Determine the (x, y) coordinate at the center of the cell enclosing the given text.  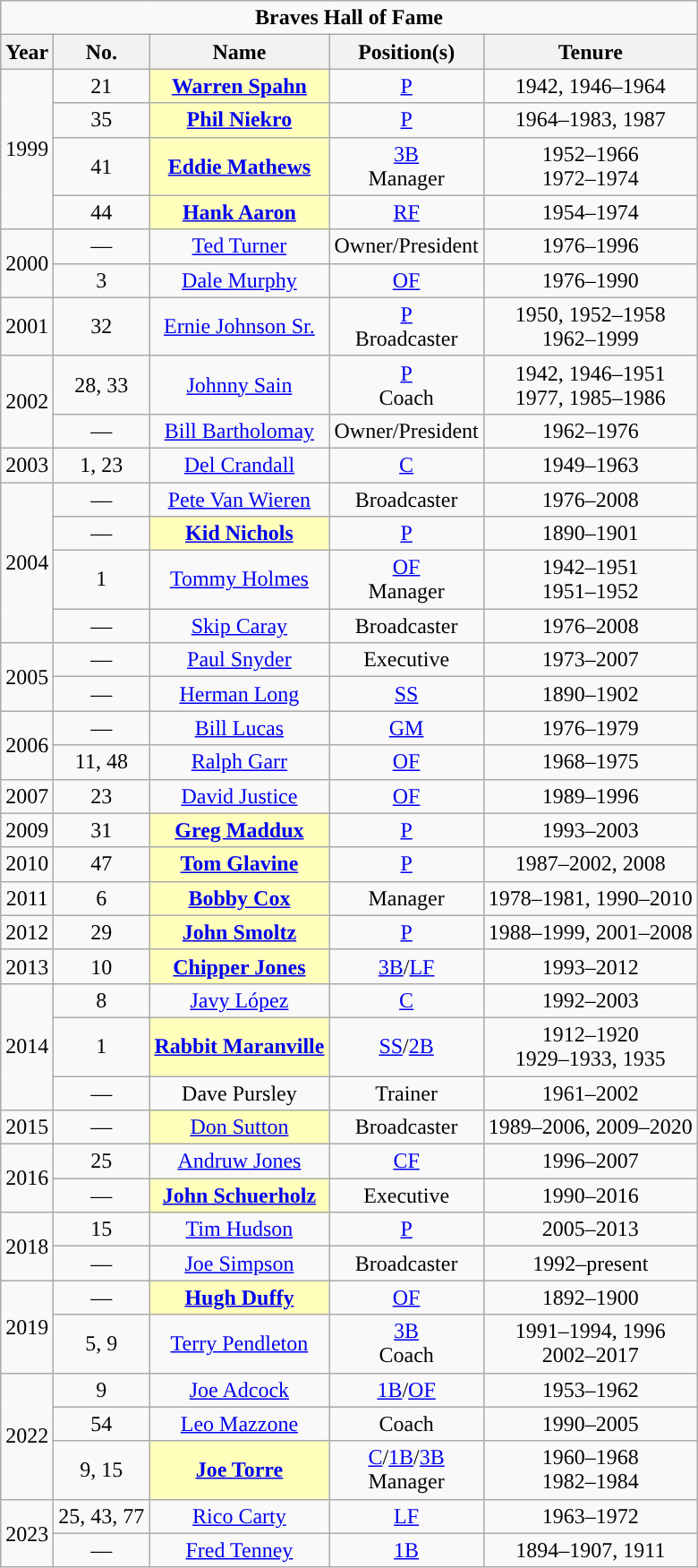
1954–1974 (591, 212)
2005–2013 (591, 1230)
Ralph Garr (240, 762)
1894–1907, 1911 (591, 1550)
5, 9 (102, 1343)
Joe Torre (240, 1470)
Bill Lucas (240, 728)
1978–1981, 1990–2010 (591, 898)
1912–19201929–1933, 1935 (591, 1046)
1993–2012 (591, 966)
Rabbit Maranville (240, 1046)
1962–1976 (591, 431)
2023 (27, 1533)
1993–2003 (591, 830)
Bill Bartholomay (240, 431)
1B (406, 1550)
1963–1972 (591, 1516)
41 (102, 167)
2016 (27, 1178)
Javy López (240, 1000)
1968–1975 (591, 762)
31 (102, 830)
No. (102, 52)
Trainer (406, 1093)
Pete Van Wieren (240, 499)
John Schuerholz (240, 1195)
1989–1996 (591, 796)
2009 (27, 830)
2002 (27, 401)
Phil Niekro (240, 120)
1961–2002 (591, 1093)
Ted Turner (240, 246)
SS/2B (406, 1046)
Andruw Jones (240, 1161)
1942, 1946–1964 (591, 86)
3B/LF (406, 966)
1988–1999, 2001–2008 (591, 932)
OFManager (406, 580)
1892–1900 (591, 1298)
Tenure (591, 52)
25 (102, 1161)
1949–1963 (591, 465)
1890–1902 (591, 694)
1942–19511951–1952 (591, 580)
Leo Mazzone (240, 1424)
2022 (27, 1436)
Paul Snyder (240, 660)
21 (102, 86)
3BCoach (406, 1343)
29 (102, 932)
PBroadcaster (406, 326)
Tim Hudson (240, 1230)
1989–2006, 2009–2020 (591, 1127)
1890–1901 (591, 534)
1992–2003 (591, 1000)
C/1B/3BManager (406, 1470)
47 (102, 864)
1973–2007 (591, 660)
PCoach (406, 385)
Hank Aaron (240, 212)
2001 (27, 326)
1976–1990 (591, 280)
Don Sutton (240, 1127)
32 (102, 326)
1B/OF (406, 1390)
LF (406, 1516)
2000 (27, 263)
10 (102, 966)
1996–2007 (591, 1161)
SS (406, 694)
1976–1979 (591, 728)
1950, 1952–19581962–1999 (591, 326)
23 (102, 796)
Warren Spahn (240, 86)
1999 (27, 149)
2014 (27, 1046)
1990–2016 (591, 1195)
1990–2005 (591, 1424)
David Justice (240, 796)
Herman Long (240, 694)
44 (102, 212)
Dale Murphy (240, 280)
2006 (27, 745)
3 (102, 280)
9 (102, 1390)
Rico Carty (240, 1516)
1953–1962 (591, 1390)
1, 23 (102, 465)
2019 (27, 1327)
1960–19681982–1984 (591, 1470)
Position(s) (406, 52)
35 (102, 120)
1964–1983, 1987 (591, 120)
Skip Caray (240, 626)
28, 33 (102, 385)
25, 43, 77 (102, 1516)
1991–1994, 19962002–2017 (591, 1343)
Dave Pursley (240, 1093)
1952–19661972–1974 (591, 167)
8 (102, 1000)
Johnny Sain (240, 385)
Tom Glavine (240, 864)
1987–2002, 2008 (591, 864)
15 (102, 1230)
Ernie Johnson Sr. (240, 326)
Greg Maddux (240, 830)
Del Crandall (240, 465)
2010 (27, 864)
Braves Hall of Fame (349, 18)
RF (406, 212)
Kid Nichols (240, 534)
54 (102, 1424)
1976–1996 (591, 246)
Eddie Mathews (240, 167)
2011 (27, 898)
Joe Adcock (240, 1390)
2007 (27, 796)
Tommy Holmes (240, 580)
Hugh Duffy (240, 1298)
11, 48 (102, 762)
2003 (27, 465)
Joe Simpson (240, 1264)
John Smoltz (240, 932)
Name (240, 52)
GM (406, 728)
Terry Pendleton (240, 1343)
Manager (406, 898)
Fred Tenney (240, 1550)
CF (406, 1161)
Bobby Cox (240, 898)
3BManager (406, 167)
Coach (406, 1424)
6 (102, 898)
2013 (27, 966)
Chipper Jones (240, 966)
2015 (27, 1127)
2005 (27, 677)
9, 15 (102, 1470)
2004 (27, 562)
1942, 1946–19511977, 1985–1986 (591, 385)
Year (27, 52)
1992–present (591, 1264)
2012 (27, 932)
2018 (27, 1247)
